Provide the (x, y) coordinate of the cell's center where the given text is located.  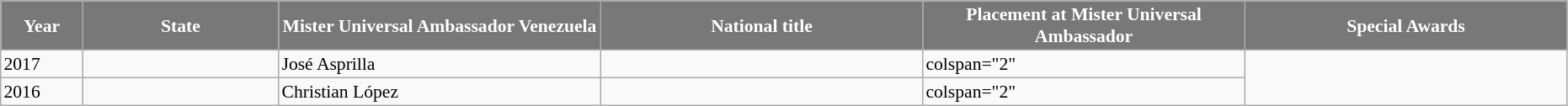
2017 (42, 64)
2016 (42, 91)
State (180, 25)
Christian López (440, 91)
Placement at Mister Universal Ambassador (1084, 25)
José Asprilla (440, 64)
National title (761, 25)
Special Awards (1405, 25)
Year (42, 25)
Mister Universal Ambassador Venezuela (440, 25)
